Find where the given text appears and provide that cell's center as (X, Y) coordinate. 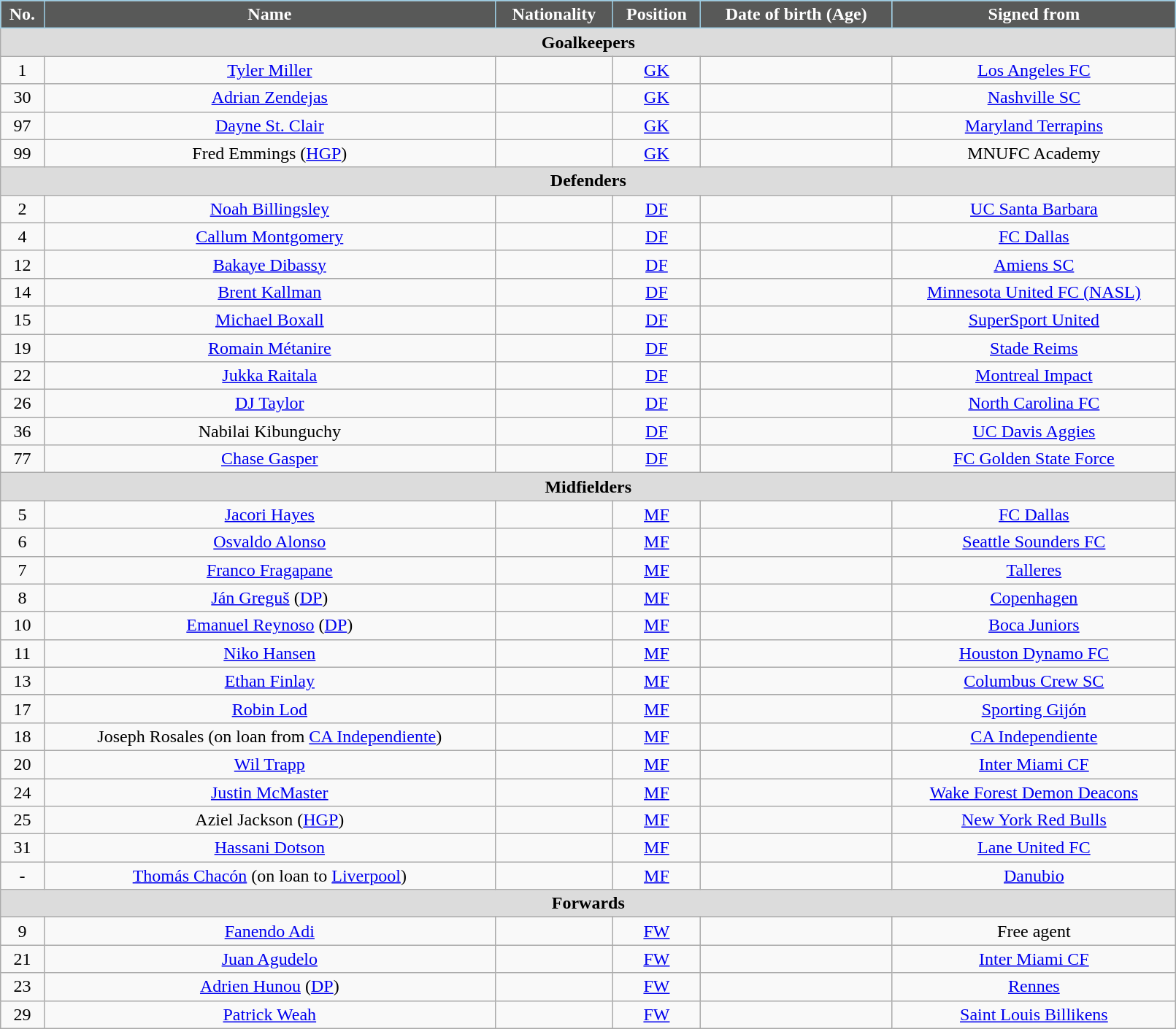
Forwards (588, 903)
9 (22, 931)
97 (22, 126)
12 (22, 264)
13 (22, 681)
Sporting Gijón (1034, 709)
Franco Fragapane (269, 570)
99 (22, 153)
Signed from (1034, 15)
No. (22, 15)
2 (22, 209)
FC Golden State Force (1034, 459)
10 (22, 625)
Houston Dynamo FC (1034, 653)
Emanuel Reynoso (DP) (269, 625)
Boca Juniors (1034, 625)
Stade Reims (1034, 348)
17 (22, 709)
29 (22, 1014)
Wake Forest Demon Deacons (1034, 792)
Montreal Impact (1034, 376)
25 (22, 820)
5 (22, 514)
Michael Boxall (269, 320)
Nationality (553, 15)
Tyler Miller (269, 70)
Aziel Jackson (HGP) (269, 820)
20 (22, 764)
Ethan Finlay (269, 681)
Romain Métanire (269, 348)
CA Independiente (1034, 736)
Jukka Raitala (269, 376)
Chase Gasper (269, 459)
11 (22, 653)
Nabilai Kibunguchy (269, 431)
Joseph Rosales (on loan from CA Independiente) (269, 736)
Jacori Hayes (269, 514)
Justin McMaster (269, 792)
23 (22, 987)
Brent Kallman (269, 292)
MNUFC Academy (1034, 153)
Maryland Terrapins (1034, 126)
Lane United FC (1034, 848)
Juan Agudelo (269, 959)
Patrick Weah (269, 1014)
Nashville SC (1034, 98)
Rennes (1034, 987)
Danubio (1034, 876)
Fanendo Adi (269, 931)
Hassani Dotson (269, 848)
26 (22, 404)
- (22, 876)
Los Angeles FC (1034, 70)
19 (22, 348)
36 (22, 431)
Columbus Crew SC (1034, 681)
Amiens SC (1034, 264)
Adrian Zendejas (269, 98)
Goalkeepers (588, 42)
New York Red Bulls (1034, 820)
4 (22, 236)
Osvaldo Alonso (269, 542)
21 (22, 959)
77 (22, 459)
Ján Greguš (DP) (269, 598)
1 (22, 70)
Midfielders (588, 487)
Defenders (588, 181)
SuperSport United (1034, 320)
Seattle Sounders FC (1034, 542)
Noah Billingsley (269, 209)
Talleres (1034, 570)
8 (22, 598)
Robin Lod (269, 709)
Adrien Hunou (DP) (269, 987)
22 (22, 376)
Niko Hansen (269, 653)
30 (22, 98)
15 (22, 320)
Saint Louis Billikens (1034, 1014)
Free agent (1034, 931)
DJ Taylor (269, 404)
31 (22, 848)
6 (22, 542)
Thomás Chacón (on loan to Liverpool) (269, 876)
Dayne St. Clair (269, 126)
UC Santa Barbara (1034, 209)
18 (22, 736)
Callum Montgomery (269, 236)
24 (22, 792)
Fred Emmings (HGP) (269, 153)
UC Davis Aggies (1034, 431)
North Carolina FC (1034, 404)
Copenhagen (1034, 598)
Position (656, 15)
Minnesota United FC (NASL) (1034, 292)
14 (22, 292)
Date of birth (Age) (796, 15)
Bakaye Dibassy (269, 264)
Wil Trapp (269, 764)
7 (22, 570)
Name (269, 15)
